Return the (X, Y) coordinate for the center point of the cell that contains the specified text.  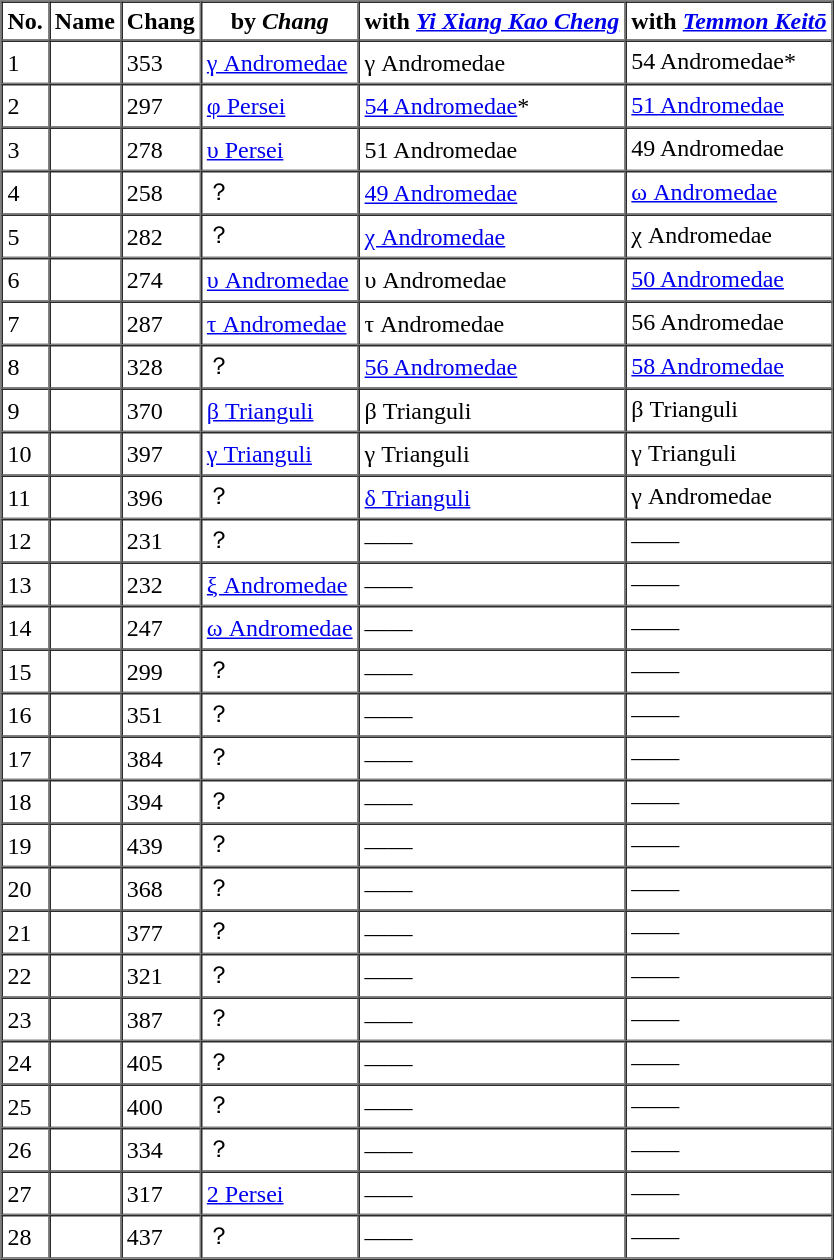
1 (26, 62)
247 (161, 628)
25 (26, 1106)
10 (26, 454)
394 (161, 802)
400 (161, 1106)
23 (26, 1020)
9 (26, 410)
437 (161, 1237)
439 (161, 846)
28 (26, 1237)
397 (161, 454)
with Temmon Keitō (728, 22)
396 (161, 498)
299 (161, 672)
24 (26, 1063)
2 Persei (280, 1194)
δ Trianguli (492, 498)
υ Persei (280, 150)
by Chang (280, 22)
12 (26, 541)
22 (26, 976)
50 Andromedae (728, 280)
Chang (161, 22)
17 (26, 758)
ξ Andromedae (280, 584)
φ Persei (280, 106)
15 (26, 672)
58 Andromedae (728, 367)
14 (26, 628)
287 (161, 324)
258 (161, 193)
384 (161, 758)
278 (161, 150)
3 (26, 150)
282 (161, 236)
5 (26, 236)
2 (26, 106)
297 (161, 106)
353 (161, 62)
368 (161, 889)
16 (26, 715)
with Yi Xiang Kao Cheng (492, 22)
20 (26, 889)
18 (26, 802)
4 (26, 193)
No. (26, 22)
321 (161, 976)
19 (26, 846)
21 (26, 932)
Name (85, 22)
317 (161, 1194)
370 (161, 410)
334 (161, 1150)
7 (26, 324)
351 (161, 715)
6 (26, 280)
11 (26, 498)
27 (26, 1194)
274 (161, 280)
8 (26, 367)
405 (161, 1063)
377 (161, 932)
231 (161, 541)
232 (161, 584)
328 (161, 367)
387 (161, 1020)
26 (26, 1150)
13 (26, 584)
